Return [x, y] of the center of cell containing provided text 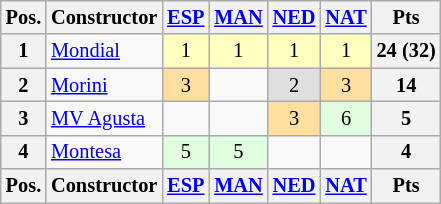
Morini [104, 85]
MV Agusta [104, 118]
Mondial [104, 51]
14 [406, 85]
6 [346, 118]
24 (32) [406, 51]
Montesa [104, 152]
